Search for the cell housing the specified text and yield its (x, y) center coordinate. 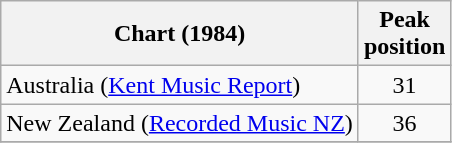
Chart (1984) (180, 34)
Peakposition (404, 34)
New Zealand (Recorded Music NZ) (180, 123)
31 (404, 85)
Australia (Kent Music Report) (180, 85)
36 (404, 123)
